Detect which cell encompasses the target text, then output its [x, y] center coordinate. 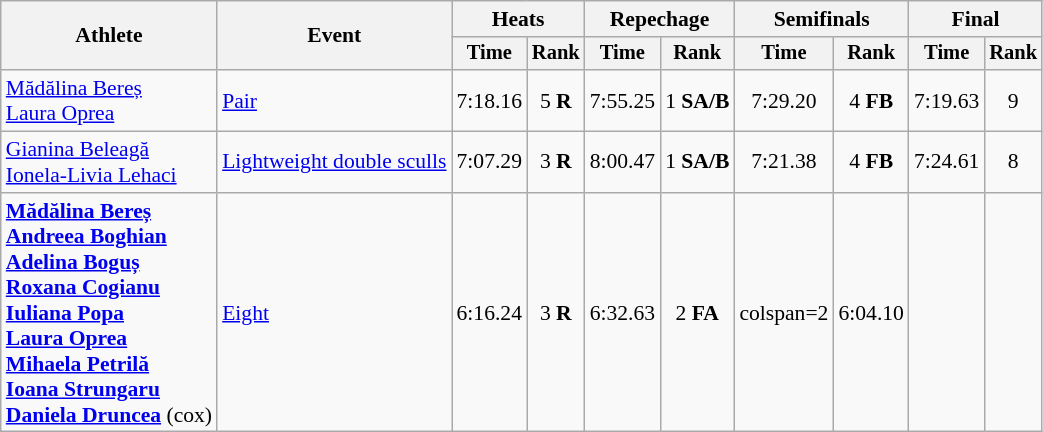
7:18.16 [490, 100]
Semifinals [822, 19]
7:55.25 [622, 100]
Final [976, 19]
Heats [518, 19]
7:21.38 [784, 162]
7:24.61 [946, 162]
8:00.47 [622, 162]
7:07.29 [490, 162]
8 [1013, 162]
Gianina BeleagăIonela-Livia Lehaci [109, 162]
3 R [556, 162]
7:29.20 [784, 100]
Event [334, 36]
Pair [334, 100]
5 R [556, 100]
Lightweight double sculls [334, 162]
Mădălina BereșLaura Oprea [109, 100]
Athlete [109, 36]
Repechage [660, 19]
9 [1013, 100]
7:19.63 [946, 100]
